Provide the (X, Y) coordinate of the cell's center where the given text is located.  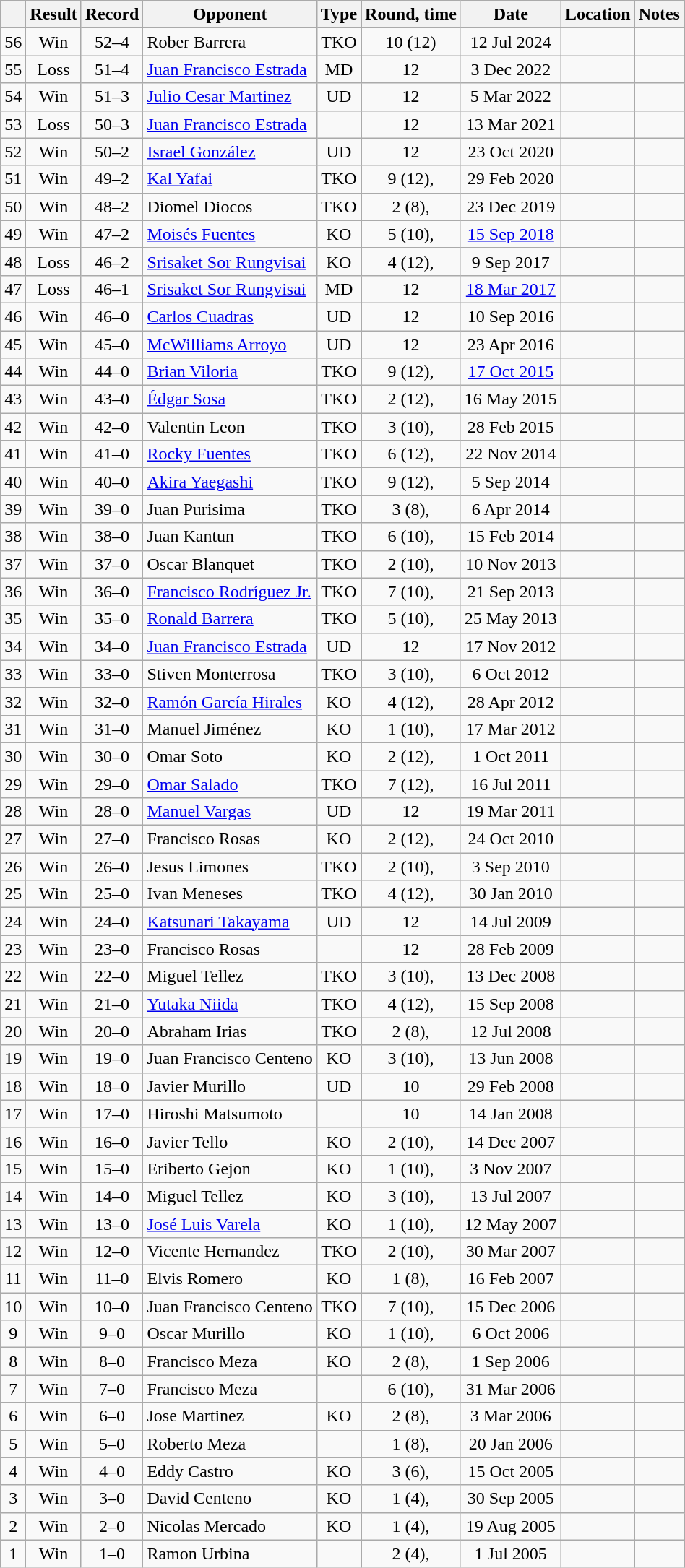
Manuel Vargas (230, 812)
50–3 (112, 124)
24–0 (112, 922)
30 Sep 2005 (510, 1499)
23–0 (112, 949)
35–0 (112, 619)
34–0 (112, 646)
38 (13, 537)
46–2 (112, 261)
52–4 (112, 42)
39 (13, 509)
46–0 (112, 316)
51 (13, 179)
38–0 (112, 537)
47 (13, 289)
51–4 (112, 69)
27–0 (112, 839)
17 (13, 1114)
50 (13, 207)
Manuel Jiménez (230, 729)
42–0 (112, 427)
30–0 (112, 756)
1 Oct 2011 (510, 756)
9 Sep 2017 (510, 261)
34 (13, 646)
Rober Barrera (230, 42)
Eriberto Gejon (230, 1169)
3 Sep 2010 (510, 867)
Omar Soto (230, 756)
Moisés Fuentes (230, 234)
Record (112, 14)
16–0 (112, 1141)
15 Dec 2006 (510, 1307)
6 Apr 2014 (510, 509)
Javier Tello (230, 1141)
26–0 (112, 867)
Nicolas Mercado (230, 1526)
Israel González (230, 152)
37–0 (112, 564)
53 (13, 124)
3 Mar 2006 (510, 1416)
Eddy Castro (230, 1471)
5 Sep 2014 (510, 482)
21 Sep 2013 (510, 592)
14 Dec 2007 (510, 1141)
49 (13, 234)
29–0 (112, 784)
40 (13, 482)
28 (13, 812)
2 (13, 1526)
18–0 (112, 1086)
44 (13, 372)
8 (13, 1361)
6–0 (112, 1416)
24 Oct 2010 (510, 839)
30 Jan 2010 (510, 894)
26 (13, 867)
36 (13, 592)
Diomel Diocos (230, 207)
Kal Yafai (230, 179)
David Centeno (230, 1499)
18 Mar 2017 (510, 289)
Type (338, 14)
10 Sep 2016 (510, 316)
30 Mar 2007 (510, 1252)
5 Mar 2022 (510, 97)
15 Oct 2005 (510, 1471)
Francisco Rodríguez Jr. (230, 592)
12 Jul 2008 (510, 1031)
19 (13, 1059)
35 (13, 619)
23 (13, 949)
7 (13, 1389)
41 (13, 454)
9 (13, 1334)
37 (13, 564)
12 Jul 2024 (510, 42)
47–2 (112, 234)
27 (13, 839)
24 (13, 922)
Katsunari Takayama (230, 922)
29 (13, 784)
4 (13, 1471)
22 Nov 2014 (510, 454)
22 (13, 976)
28–0 (112, 812)
3 Nov 2007 (510, 1169)
3 (8), (411, 509)
40–0 (112, 482)
52 (13, 152)
13 Dec 2008 (510, 976)
14 Jul 2009 (510, 922)
8–0 (112, 1361)
45 (13, 345)
14–0 (112, 1196)
25 May 2013 (510, 619)
56 (13, 42)
Hiroshi Matsumoto (230, 1114)
16 Jul 2011 (510, 784)
25 (13, 894)
Oscar Murillo (230, 1334)
55 (13, 69)
25–0 (112, 894)
23 Oct 2020 (510, 152)
5 (13, 1444)
28 Feb 2009 (510, 949)
23 Dec 2019 (510, 207)
7–0 (112, 1389)
29 Feb 2008 (510, 1086)
1 (13, 1554)
20–0 (112, 1031)
23 Apr 2016 (510, 345)
31–0 (112, 729)
11–0 (112, 1279)
33 (13, 674)
Date (510, 14)
14 (13, 1196)
3 (13, 1499)
Juan Purisima (230, 509)
10 (12) (411, 42)
Notes (659, 14)
Ramón García Hirales (230, 701)
7 (12), (411, 784)
Oscar Blanquet (230, 564)
Omar Salado (230, 784)
49–2 (112, 179)
13 Jun 2008 (510, 1059)
13 Mar 2021 (510, 124)
15 Feb 2014 (510, 537)
14 Jan 2008 (510, 1114)
Akira Yaegashi (230, 482)
20 (13, 1031)
Javier Murillo (230, 1086)
10 Nov 2013 (510, 564)
Ramon Urbina (230, 1554)
10–0 (112, 1307)
Jesus Limones (230, 867)
41–0 (112, 454)
Ronald Barrera (230, 619)
Stiven Monterrosa (230, 674)
50–2 (112, 152)
39–0 (112, 509)
1 Jul 2005 (510, 1554)
22–0 (112, 976)
28 Apr 2012 (510, 701)
30 (13, 756)
Vicente Hernandez (230, 1252)
16 Feb 2007 (510, 1279)
11 (13, 1279)
Julio Cesar Martinez (230, 97)
Juan Kantun (230, 537)
21–0 (112, 1004)
17–0 (112, 1114)
15 Sep 2008 (510, 1004)
19 Mar 2011 (510, 812)
1–0 (112, 1554)
19 Aug 2005 (510, 1526)
Result (53, 14)
13 (13, 1224)
6 Oct 2012 (510, 674)
21 (13, 1004)
18 (13, 1086)
Ivan Meneses (230, 894)
13–0 (112, 1224)
43 (13, 399)
Jose Martinez (230, 1416)
Édgar Sosa (230, 399)
31 Mar 2006 (510, 1389)
48 (13, 261)
15 Sep 2018 (510, 234)
Round, time (411, 14)
6 Oct 2006 (510, 1334)
16 May 2015 (510, 399)
Yutaka Niida (230, 1004)
9–0 (112, 1334)
12–0 (112, 1252)
51–3 (112, 97)
20 Jan 2006 (510, 1444)
5–0 (112, 1444)
3 (6), (411, 1471)
29 Feb 2020 (510, 179)
19–0 (112, 1059)
32 (13, 701)
28 Feb 2015 (510, 427)
33–0 (112, 674)
2 (4), (411, 1554)
6 (13, 1416)
José Luis Varela (230, 1224)
17 Nov 2012 (510, 646)
3–0 (112, 1499)
Opponent (230, 14)
46–1 (112, 289)
Elvis Romero (230, 1279)
Location (598, 14)
6 (12), (411, 454)
32–0 (112, 701)
15–0 (112, 1169)
Carlos Cuadras (230, 316)
McWilliams Arroyo (230, 345)
44–0 (112, 372)
48–2 (112, 207)
36–0 (112, 592)
4–0 (112, 1471)
Valentin Leon (230, 427)
54 (13, 97)
46 (13, 316)
13 Jul 2007 (510, 1196)
42 (13, 427)
12 May 2007 (510, 1224)
Brian Viloria (230, 372)
3 Dec 2022 (510, 69)
1 Sep 2006 (510, 1361)
43–0 (112, 399)
15 (13, 1169)
2–0 (112, 1526)
Abraham Irias (230, 1031)
17 Mar 2012 (510, 729)
Roberto Meza (230, 1444)
45–0 (112, 345)
17 Oct 2015 (510, 372)
Rocky Fuentes (230, 454)
16 (13, 1141)
31 (13, 729)
